Provide the [X, Y] coordinate of the cell's center where the given text is located.  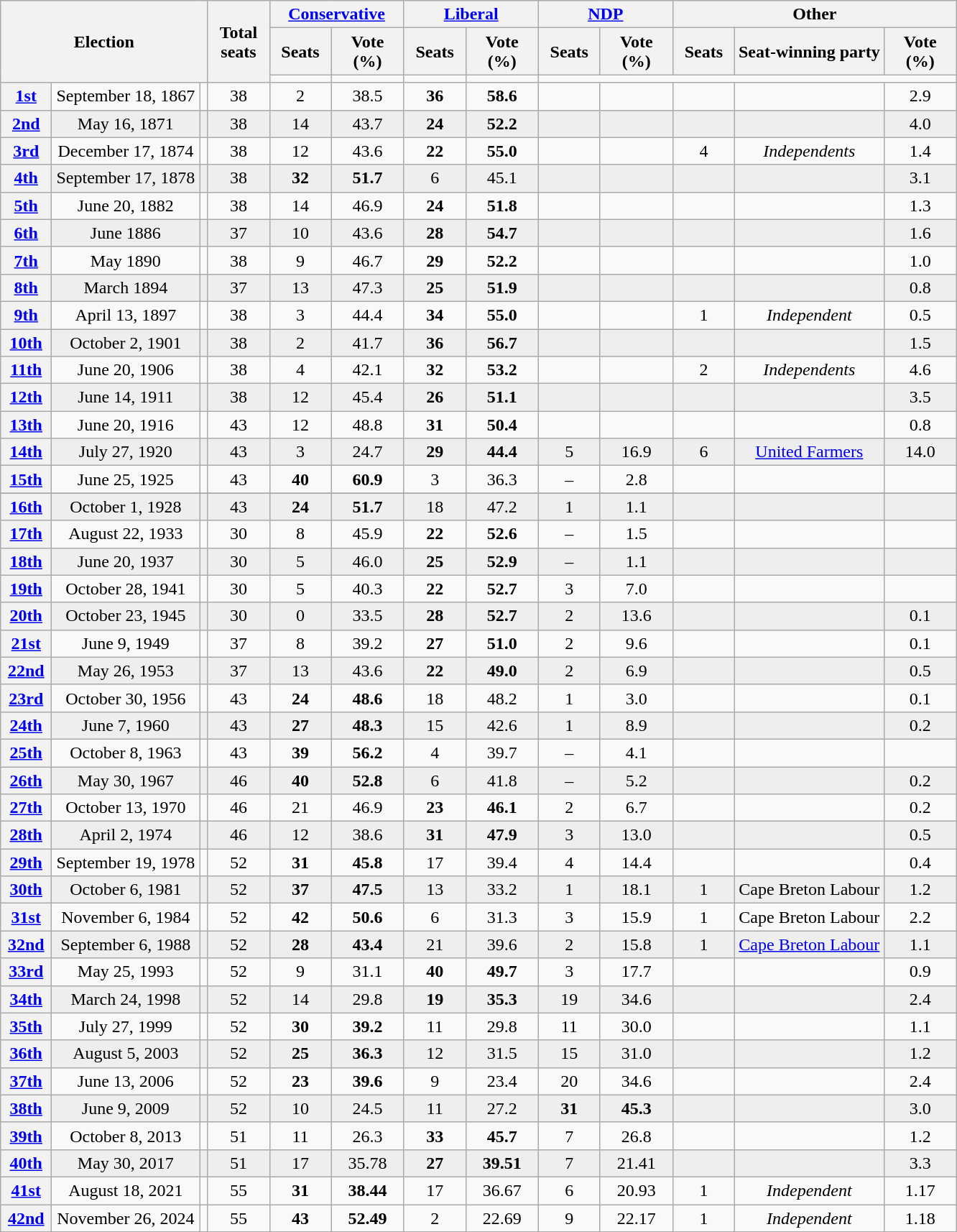
June 1886 [126, 233]
50.4 [501, 425]
35.78 [368, 1163]
54.7 [501, 233]
March 1894 [126, 288]
August 22, 1933 [126, 534]
14.0 [920, 452]
42nd [26, 1218]
2.8 [637, 479]
June 9, 1949 [126, 643]
13th [26, 425]
4.0 [920, 124]
51.0 [501, 643]
June 7, 1960 [126, 725]
24.7 [368, 452]
1.6 [920, 233]
18.1 [637, 890]
58.6 [501, 96]
45.9 [368, 534]
Other [815, 14]
28th [26, 835]
June 20, 1937 [126, 561]
39th [26, 1136]
38.5 [368, 96]
33 [435, 1136]
20th [26, 616]
October 30, 1956 [126, 698]
31.3 [501, 917]
1.18 [920, 1218]
43.4 [368, 944]
46.1 [501, 808]
Election [104, 42]
12th [26, 397]
47.9 [501, 835]
June 20, 1916 [126, 425]
31.5 [501, 1054]
3.1 [920, 178]
0 [300, 616]
24th [26, 725]
29th [26, 863]
3.5 [920, 397]
September 6, 1988 [126, 944]
53.2 [501, 370]
47.5 [368, 890]
December 17, 1874 [126, 151]
7.0 [637, 589]
36.67 [501, 1190]
51.1 [501, 397]
August 5, 2003 [126, 1054]
42.1 [368, 370]
40th [26, 1163]
October 1, 1928 [126, 507]
23rd [26, 698]
45.8 [368, 863]
51.9 [501, 288]
52.49 [368, 1218]
21st [26, 643]
June 25, 1925 [126, 479]
47.3 [368, 288]
52.9 [501, 561]
May 30, 1967 [126, 780]
8th [26, 288]
March 24, 1998 [126, 999]
25th [26, 753]
8.9 [637, 725]
37th [26, 1081]
26.3 [368, 1136]
22.17 [637, 1218]
6.9 [637, 671]
4.1 [637, 753]
26 [435, 397]
June 13, 2006 [126, 1081]
1.3 [920, 206]
Conservative [336, 14]
26.8 [637, 1136]
56.2 [368, 753]
1.4 [920, 151]
24.5 [368, 1108]
27th [26, 808]
30th [26, 890]
November 6, 1984 [126, 917]
36th [26, 1054]
5.2 [637, 780]
51.8 [501, 206]
60.9 [368, 479]
30.0 [637, 1026]
22.69 [501, 1218]
41.7 [368, 343]
October 8, 1963 [126, 753]
16th [26, 507]
15.9 [637, 917]
13.6 [637, 616]
45.1 [501, 178]
0.9 [920, 972]
1.17 [920, 1190]
49.7 [501, 972]
May 30, 2017 [126, 1163]
18th [26, 561]
32nd [26, 944]
2.2 [920, 917]
46.7 [368, 260]
10th [26, 343]
1.0 [920, 260]
45.3 [637, 1108]
46.0 [368, 561]
4th [26, 178]
May 1890 [126, 260]
NDP [605, 14]
September 19, 1978 [126, 863]
45.7 [501, 1136]
49.0 [501, 671]
June 20, 1882 [126, 206]
41.8 [501, 780]
48.3 [368, 725]
27.2 [501, 1108]
48.6 [368, 698]
21.41 [637, 1163]
Liberal [471, 14]
5th [26, 206]
9th [26, 315]
0.4 [920, 863]
6.7 [637, 808]
38th [26, 1108]
11th [26, 370]
31.0 [637, 1054]
33.5 [368, 616]
33rd [26, 972]
6th [26, 233]
15th [26, 479]
35.3 [501, 999]
31.1 [368, 972]
39.4 [501, 863]
38.44 [368, 1190]
April 2, 1974 [126, 835]
52.6 [501, 534]
40.3 [368, 589]
June 9, 2009 [126, 1108]
November 26, 2024 [126, 1218]
39.51 [501, 1163]
35th [26, 1026]
August 18, 2021 [126, 1190]
20 [569, 1081]
October 6, 1981 [126, 890]
50.6 [368, 917]
September 17, 1878 [126, 178]
48.8 [368, 425]
9.6 [637, 643]
39.7 [501, 753]
23.4 [501, 1081]
7th [26, 260]
May 16, 1871 [126, 124]
22nd [26, 671]
1st [26, 96]
14th [26, 452]
34th [26, 999]
14.4 [637, 863]
13.0 [637, 835]
47.2 [501, 507]
3rd [26, 151]
October 2, 1901 [126, 343]
4.6 [920, 370]
May 26, 1953 [126, 671]
2.9 [920, 96]
June 20, 1906 [126, 370]
October 28, 1941 [126, 589]
2nd [26, 124]
October 8, 2013 [126, 1136]
33.2 [501, 890]
48.2 [501, 698]
16.9 [637, 452]
September 18, 1867 [126, 96]
38.6 [368, 835]
52.8 [368, 780]
April 13, 1897 [126, 315]
3.3 [920, 1163]
41st [26, 1190]
39 [300, 753]
Totalseats [239, 42]
July 27, 1999 [126, 1026]
17th [26, 534]
October 13, 1970 [126, 808]
20.93 [637, 1190]
Seat-winning party [809, 52]
19th [26, 589]
July 27, 1920 [126, 452]
United Farmers [809, 452]
June 14, 1911 [126, 397]
43.7 [368, 124]
15.8 [637, 944]
56.7 [501, 343]
45.4 [368, 397]
October 23, 1945 [126, 616]
31st [26, 917]
34 [435, 315]
42 [300, 917]
17.7 [637, 972]
42.6 [501, 725]
May 25, 1993 [126, 972]
26th [26, 780]
